Provide the [X, Y] coordinate of the cell's center where the given text is located.  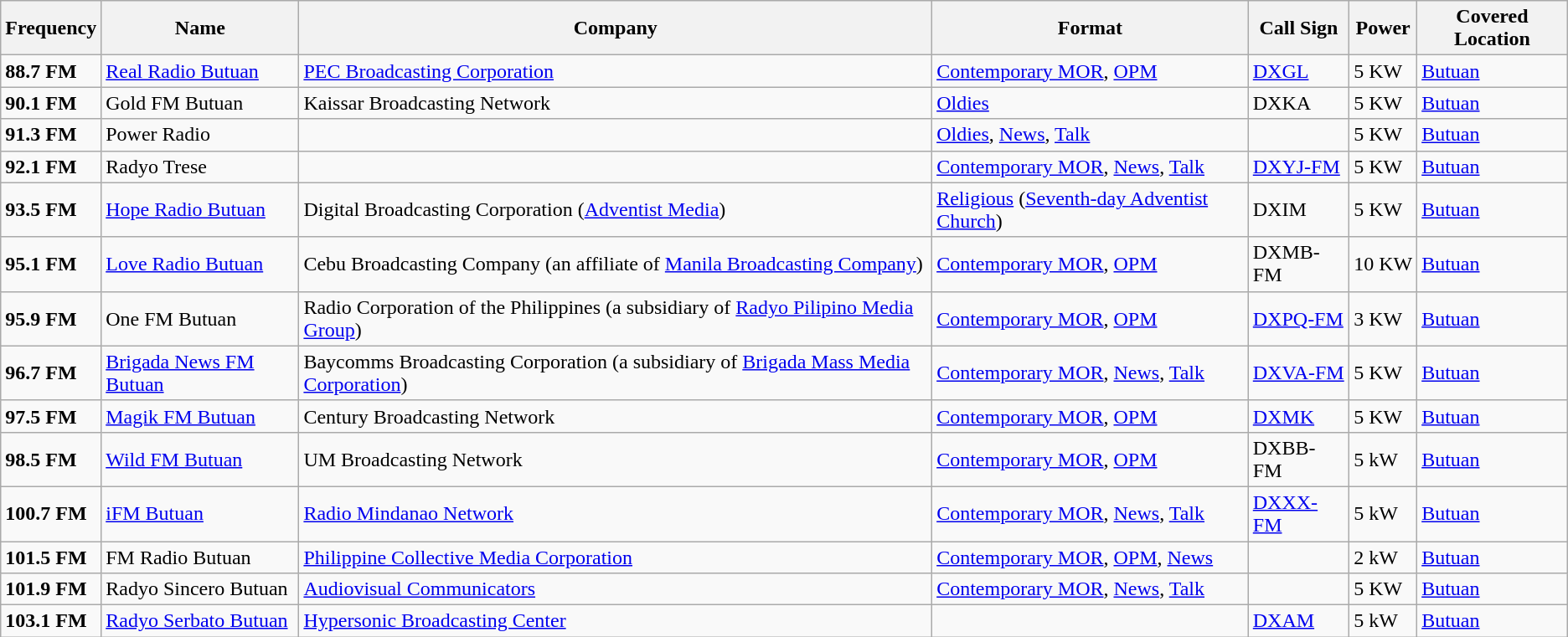
Radyo Serbato Butuan [200, 621]
Religious (Seventh-day Adventist Church) [1091, 209]
95.9 FM [51, 318]
Power Radio [200, 135]
Love Radio Butuan [200, 265]
UM Broadcasting Network [616, 459]
FM Radio Butuan [200, 557]
Contemporary MOR, OPM, News [1091, 557]
Hypersonic Broadcasting Center [616, 621]
3 KW [1384, 318]
90.1 FM [51, 103]
93.5 FM [51, 209]
Call Sign [1298, 28]
10 KW [1384, 265]
Radio Mindanao Network [616, 514]
DXIM [1298, 209]
PEC Broadcasting Corporation [616, 71]
92.1 FM [51, 167]
Hope Radio Butuan [200, 209]
DXMK [1298, 416]
Company [616, 28]
101.9 FM [51, 589]
Century Broadcasting Network [616, 416]
DXVA-FM [1298, 373]
DXYJ-FM [1298, 167]
Brigada News FM Butuan [200, 373]
Cebu Broadcasting Company (an affiliate of Manila Broadcasting Company) [616, 265]
103.1 FM [51, 621]
DXKA [1298, 103]
Audiovisual Communicators [616, 589]
Radyo Sincero Butuan [200, 589]
DXBB-FM [1298, 459]
One FM Butuan [200, 318]
Philippine Collective Media Corporation [616, 557]
DXGL [1298, 71]
Power [1384, 28]
Format [1091, 28]
91.3 FM [51, 135]
Digital Broadcasting Corporation (Adventist Media) [616, 209]
Baycomms Broadcasting Corporation (a subsidiary of Brigada Mass Media Corporation) [616, 373]
DXPQ-FM [1298, 318]
Frequency [51, 28]
Magik FM Butuan [200, 416]
95.1 FM [51, 265]
97.5 FM [51, 416]
Radio Corporation of the Philippines (a subsidiary of Radyo Pilipino Media Group) [616, 318]
Kaissar Broadcasting Network [616, 103]
Covered Location [1493, 28]
DXMB-FM [1298, 265]
Oldies [1091, 103]
DXAM [1298, 621]
96.7 FM [51, 373]
Gold FM Butuan [200, 103]
101.5 FM [51, 557]
88.7 FM [51, 71]
iFM Butuan [200, 514]
Name [200, 28]
2 kW [1384, 557]
98.5 FM [51, 459]
Oldies, News, Talk [1091, 135]
100.7 FM [51, 514]
Real Radio Butuan [200, 71]
DXXX-FM [1298, 514]
Radyo Trese [200, 167]
Wild FM Butuan [200, 459]
